Detect which cell encompasses the target text, then output its [x, y] center coordinate. 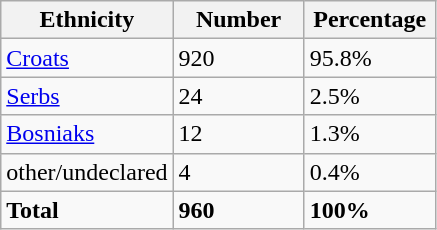
920 [238, 58]
Number [238, 20]
1.3% [370, 134]
95.8% [370, 58]
12 [238, 134]
Total [87, 210]
960 [238, 210]
Percentage [370, 20]
Ethnicity [87, 20]
0.4% [370, 172]
100% [370, 210]
24 [238, 96]
4 [238, 172]
Croats [87, 58]
other/undeclared [87, 172]
Bosniaks [87, 134]
Serbs [87, 96]
2.5% [370, 96]
